Determine the (x, y) coordinate at the center of the cell enclosing the given text.  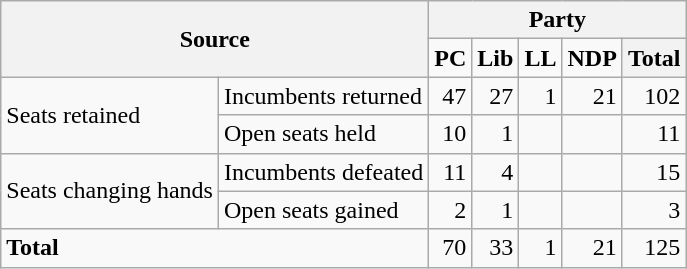
102 (654, 96)
15 (654, 172)
3 (654, 210)
Incumbents returned (323, 96)
Seats retained (110, 115)
PC (450, 58)
NDP (592, 58)
Party (558, 20)
33 (496, 248)
Open seats gained (323, 210)
Lib (496, 58)
125 (654, 248)
2 (450, 210)
10 (450, 134)
LL (540, 58)
Incumbents defeated (323, 172)
Open seats held (323, 134)
47 (450, 96)
Source (215, 39)
27 (496, 96)
4 (496, 172)
Seats changing hands (110, 191)
70 (450, 248)
